Scan for the cell matching the given text and deliver its [X, Y] coordinate at center. 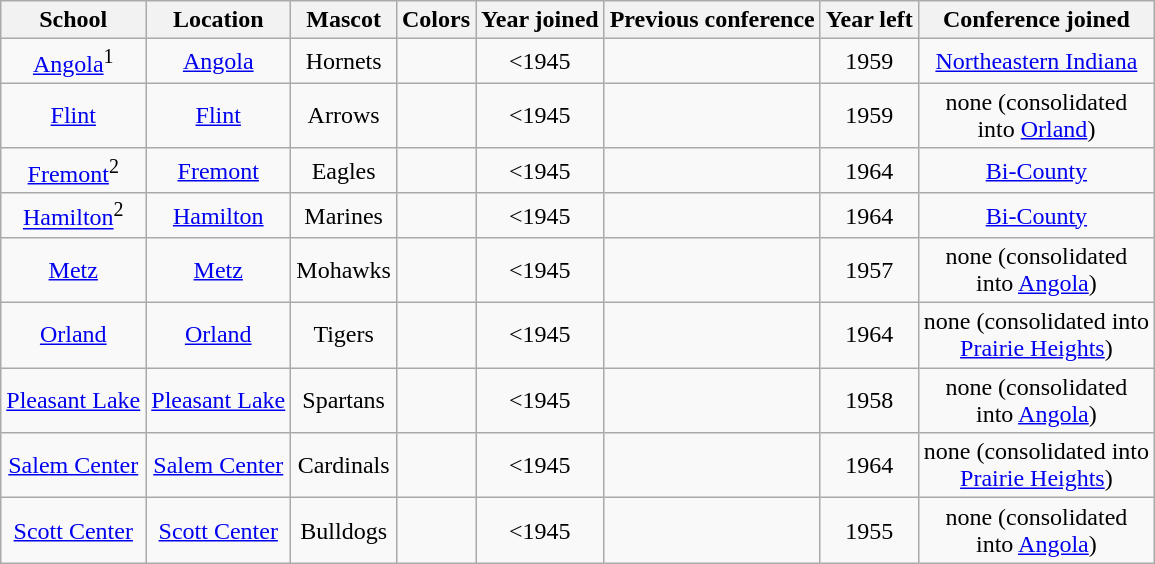
School [74, 20]
none (consolidatedinto Orland) [1036, 116]
Spartans [344, 400]
Hamilton [218, 216]
Tigers [344, 336]
1958 [869, 400]
Mohawks [344, 270]
Angola [218, 62]
Marines [344, 216]
Conference joined [1036, 20]
Bulldogs [344, 530]
Fremont2 [74, 170]
Location [218, 20]
Cardinals [344, 466]
Previous conference [712, 20]
Arrows [344, 116]
1955 [869, 530]
Angola1 [74, 62]
Colors [436, 20]
Year left [869, 20]
1957 [869, 270]
Year joined [540, 20]
Mascot [344, 20]
Fremont [218, 170]
Hornets [344, 62]
Hamilton2 [74, 216]
Eagles [344, 170]
Northeastern Indiana [1036, 62]
